Extract the [X, Y] coordinate from the center of the cell holding the provided text.  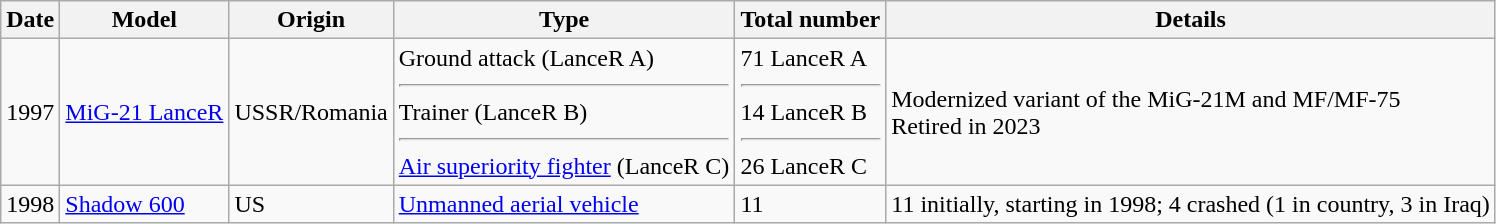
MiG-21 LanceR [144, 112]
11 initially, starting in 1998; 4 crashed (1 in country, 3 in Iraq) [1191, 204]
Origin [311, 20]
1997 [30, 112]
11 [810, 204]
Details [1191, 20]
71 LanceR A14 LanceR B26 LanceR C [810, 112]
1998 [30, 204]
Date [30, 20]
Total number [810, 20]
Model [144, 20]
Type [564, 20]
USSR/Romania [311, 112]
Unmanned aerial vehicle [564, 204]
Modernized variant of the MiG-21M and MF/MF-75Retired in 2023 [1191, 112]
US [311, 204]
Ground attack (LanceR A)Trainer (LanceR B)Air superiority fighter (LanceR C) [564, 112]
Shadow 600 [144, 204]
